For the text-containing cell, return its midpoint in (X, Y) coordinate format. 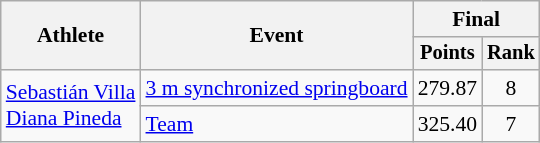
7 (511, 124)
Final (476, 19)
Sebastián VillaDiana Pineda (71, 106)
Athlete (71, 36)
Team (276, 124)
Rank (511, 54)
8 (511, 88)
Points (448, 54)
325.40 (448, 124)
3 m synchronized springboard (276, 88)
279.87 (448, 88)
Event (276, 36)
